Scan for the cell matching the given text and deliver its [X, Y] coordinate at center. 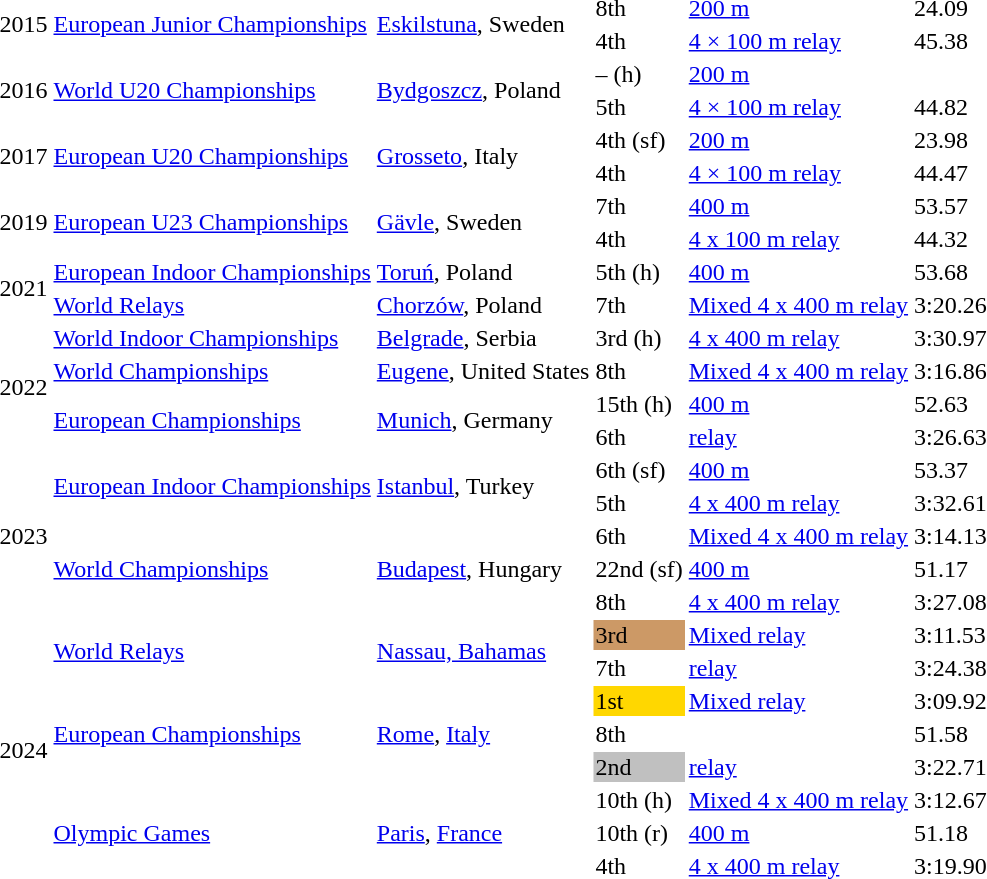
Munich, Germany [483, 420]
3rd (h) [639, 338]
European U20 Championships [212, 156]
4 x 100 m relay [798, 239]
Grosseto, Italy [483, 156]
4th (sf) [639, 140]
World U20 Championships [212, 90]
6th (sf) [639, 470]
Istanbul, Turkey [483, 486]
Belgrade, Serbia [483, 338]
Budapest, Hungary [483, 569]
2nd [639, 767]
10th (r) [639, 833]
5th (h) [639, 272]
Nassau, Bahamas [483, 652]
Rome, Italy [483, 734]
European U23 Championships [212, 222]
World Indoor Championships [212, 338]
Bydgoszcz, Poland [483, 90]
Toruń, Poland [483, 272]
15th (h) [639, 404]
– (h) [639, 74]
Eugene, United States [483, 371]
Gävle, Sweden [483, 222]
22nd (sf) [639, 569]
Chorzów, Poland [483, 305]
3rd [639, 635]
10th (h) [639, 800]
1st [639, 701]
